Locate the cell with the specified text and output its (X, Y) center coordinate. 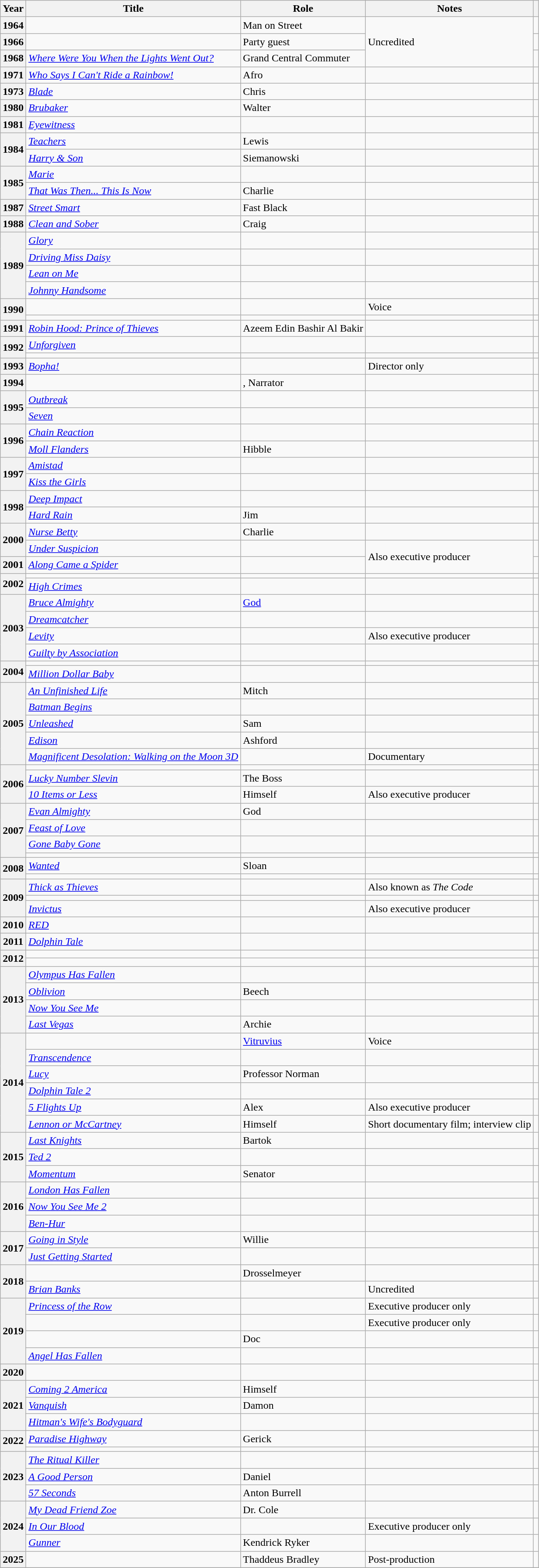
Who Says I Can't Ride a Rainbow! (133, 75)
Vanquish (133, 1405)
Last Knights (133, 1140)
Kiss the Girls (133, 482)
Teachers (133, 141)
2006 (13, 784)
1990 (13, 309)
Thaddeus Bradley (303, 1559)
1985 (13, 182)
57 Seconds (133, 1493)
Where Were You When the Lights Went Out? (133, 58)
Unleashed (133, 724)
Invictus (133, 908)
Mitch (303, 691)
Brubaker (133, 108)
Outbreak (133, 399)
Ashford (303, 740)
Edison (133, 740)
Unforgiven (133, 345)
2009 (13, 897)
1993 (13, 366)
1980 (13, 108)
Johnny Handsome (133, 290)
2003 (13, 628)
Siemanowski (303, 158)
Thick as Thieves (133, 887)
RED (133, 925)
Lewis (303, 141)
Evan Almighty (133, 811)
Jim (303, 515)
My Dead Friend Zoe (133, 1510)
Princess of the Row (133, 1306)
Under Suspicion (133, 548)
Willie (303, 1240)
Harry & Son (133, 158)
Hard Rain (133, 515)
2012 (13, 958)
Angel Has Fallen (133, 1356)
1997 (13, 474)
1998 (13, 507)
Guilty by Association (133, 652)
Role (303, 9)
Beech (303, 991)
1964 (13, 25)
2022 (13, 1440)
2001 (13, 565)
1968 (13, 58)
Transcendence (133, 1058)
Ted 2 (133, 1157)
Sloan (303, 866)
1966 (13, 42)
High Crimes (133, 586)
Now You See Me (133, 1008)
Just Getting Started (133, 1256)
1996 (13, 440)
Marie (133, 174)
2019 (13, 1331)
2015 (13, 1157)
1991 (13, 328)
Grand Central Commuter (303, 58)
Street Smart (133, 208)
Oblivion (133, 991)
Ben-Hur (133, 1223)
Levity (133, 636)
Magnificent Desolation: Walking on the Moon 3D (133, 757)
Damon (303, 1405)
Vitruvius (303, 1041)
Documentary (450, 757)
Title (133, 9)
Fast Black (303, 208)
Clean and Sober (133, 224)
Craig (303, 224)
Director only (450, 366)
10 Items or Less (133, 795)
Wanted (133, 866)
Lucky Number Slevin (133, 778)
Robin Hood: Prince of Thieves (133, 328)
1995 (13, 407)
2000 (13, 540)
Moll Flanders (133, 449)
1973 (13, 91)
Chris (303, 91)
Eyewitness (133, 124)
Doc (303, 1339)
The Boss (303, 778)
Drosselmeyer (303, 1273)
Year (13, 9)
1984 (13, 149)
1994 (13, 383)
Bartok (303, 1140)
2014 (13, 1082)
In Our Blood (133, 1526)
2008 (13, 868)
Gerick (303, 1438)
Sam (303, 724)
Deep Impact (133, 499)
Afro (303, 75)
2004 (13, 671)
2018 (13, 1281)
Archie (303, 1024)
Along Came a Spider (133, 565)
Feast of Love (133, 828)
Hibble (303, 449)
Professor Norman (303, 1074)
Azeem Edin Bashir Al Bakir (303, 328)
1992 (13, 347)
Senator (303, 1174)
Daniel (303, 1477)
Chain Reaction (133, 432)
Man on Street (303, 25)
1988 (13, 224)
Seven (133, 416)
Kendrick Ryker (303, 1543)
1987 (13, 208)
1981 (13, 124)
A Good Person (133, 1477)
Amistad (133, 466)
Dolphin Tale 2 (133, 1091)
Coming 2 America (133, 1389)
2016 (13, 1207)
Bruce Almighty (133, 603)
Paradise Highway (133, 1438)
2007 (13, 830)
London Has Fallen (133, 1190)
Brian Banks (133, 1289)
Glory (133, 241)
Now You See Me 2 (133, 1207)
Blade (133, 91)
Hitman's Wife's Bodyguard (133, 1422)
An Unfinished Life (133, 691)
Last Vegas (133, 1024)
2013 (13, 1000)
Gunner (133, 1543)
Dolphin Tale (133, 942)
Alex (303, 1107)
Momentum (133, 1174)
Bopha! (133, 366)
Million Dollar Baby (133, 674)
1971 (13, 75)
Gone Baby Gone (133, 844)
2002 (13, 584)
Olympus Has Fallen (133, 975)
2021 (13, 1405)
That Was Then... This Is Now (133, 191)
2010 (13, 925)
Short documentary film; interview clip (450, 1124)
Dreamcatcher (133, 619)
2020 (13, 1372)
Party guest (303, 42)
Also known as The Code (450, 887)
Walter (303, 108)
Notes (450, 9)
2017 (13, 1248)
Dr. Cole (303, 1510)
2023 (13, 1477)
, Narrator (303, 383)
Going in Style (133, 1240)
2024 (13, 1526)
2005 (13, 724)
Batman Begins (133, 707)
Nurse Betty (133, 532)
2025 (13, 1559)
The Ritual Killer (133, 1460)
Anton Burrell (303, 1493)
Lean on Me (133, 274)
Lennon or McCartney (133, 1124)
Post-production (450, 1559)
Lucy (133, 1074)
Driving Miss Daisy (133, 257)
5 Flights Up (133, 1107)
2011 (13, 942)
1989 (13, 265)
